For the text-containing cell, return its midpoint in [X, Y] coordinate format. 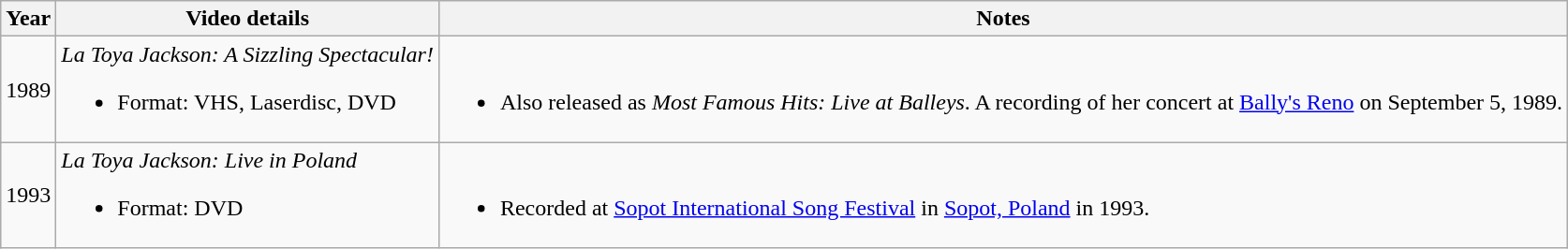
La Toya Jackson: A Sizzling Spectacular!Format: VHS, Laserdisc, DVD [247, 90]
1993 [28, 195]
1989 [28, 90]
Also released as Most Famous Hits: Live at Balleys. A recording of her concert at Bally's Reno on September 5, 1989. [1002, 90]
Notes [1002, 19]
Year [28, 19]
Recorded at Sopot International Song Festival in Sopot, Poland in 1993. [1002, 195]
Video details [247, 19]
La Toya Jackson: Live in PolandFormat: DVD [247, 195]
